For the text-containing cell, return its midpoint in [X, Y] coordinate format. 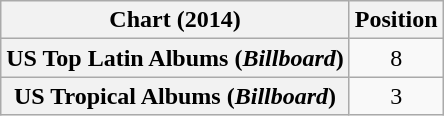
8 [396, 58]
3 [396, 96]
Chart (2014) [176, 20]
US Top Latin Albums (Billboard) [176, 58]
Position [396, 20]
US Tropical Albums (Billboard) [176, 96]
